Output the (X, Y) coordinate of the center of the cell containing the given text.  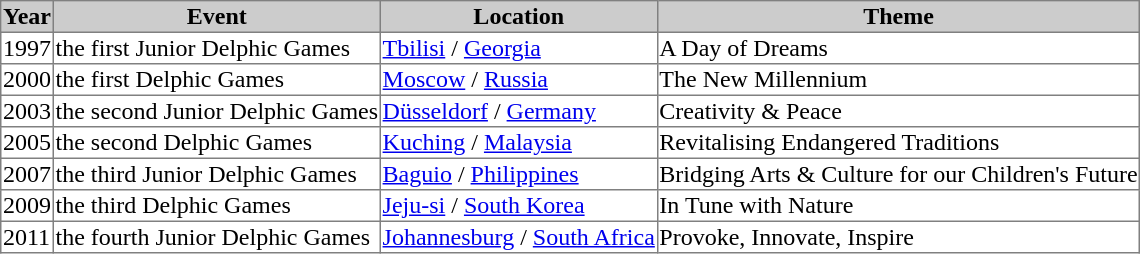
the first Junior Delphic Games (216, 48)
Location (518, 17)
the first Delphic Games (216, 80)
Düsseldorf / Germany (518, 111)
Tbilisi / Georgia (518, 48)
Provoke, Innovate, Inspire (898, 237)
2011 (27, 237)
Creativity & Peace (898, 111)
A Day of Dreams (898, 48)
the third Junior Delphic Games (216, 174)
2007 (27, 174)
the second Junior Delphic Games (216, 111)
the fourth Junior Delphic Games (216, 237)
the third Delphic Games (216, 206)
Theme (898, 17)
Johannesburg / South Africa (518, 237)
2000 (27, 80)
Bridging Arts & Culture for our Children's Future (898, 174)
2003 (27, 111)
Event (216, 17)
Revitalising Endangered Traditions (898, 143)
Baguio / Philippines (518, 174)
2009 (27, 206)
The New Millennium (898, 80)
Moscow / Russia (518, 80)
Kuching / Malaysia (518, 143)
Jeju-si / South Korea (518, 206)
Year (27, 17)
1997 (27, 48)
the second Delphic Games (216, 143)
In Tune with Nature (898, 206)
2005 (27, 143)
